Extract the [X, Y] coordinate from the center of the cell holding the provided text.  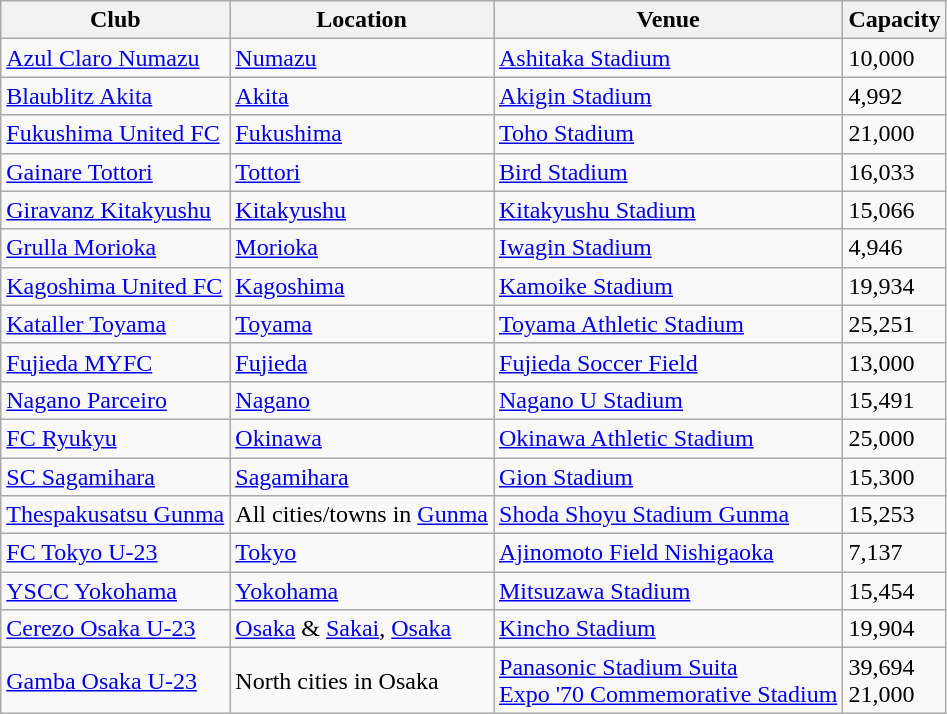
Toho Stadium [668, 134]
YSCC Yokohama [116, 591]
Azul Claro Numazu [116, 58]
25,251 [894, 324]
Fukushima United FC [116, 134]
Capacity [894, 20]
SC Sagamihara [116, 477]
Club [116, 20]
Numazu [362, 58]
Akita [362, 96]
Gion Stadium [668, 477]
Kitakyushu Stadium [668, 210]
15,253 [894, 515]
Morioka [362, 248]
Cerezo Osaka U-23 [116, 629]
Blaublitz Akita [116, 96]
Sagamihara [362, 477]
4,946 [894, 248]
Panasonic Stadium SuitaExpo '70 Commemorative Stadium [668, 680]
Location [362, 20]
21,000 [894, 134]
Kataller Toyama [116, 324]
Kagoshima [362, 286]
15,300 [894, 477]
Gainare Tottori [116, 172]
Iwagin Stadium [668, 248]
Nagano Parceiro [116, 400]
25,000 [894, 438]
FC Ryukyu [116, 438]
Fujieda [362, 362]
19,934 [894, 286]
15,491 [894, 400]
FC Tokyo U-23 [116, 553]
Mitsuzawa Stadium [668, 591]
15,454 [894, 591]
Toyama Athletic Stadium [668, 324]
7,137 [894, 553]
Tottori [362, 172]
Ashitaka Stadium [668, 58]
Fujieda MYFC [116, 362]
39,69421,000 [894, 680]
North cities in Osaka [362, 680]
Kincho Stadium [668, 629]
15,066 [894, 210]
Grulla Morioka [116, 248]
Thespakusatsu Gunma [116, 515]
Shoda Shoyu Stadium Gunma [668, 515]
Bird Stadium [668, 172]
Yokohama [362, 591]
Kitakyushu [362, 210]
Ajinomoto Field Nishigaoka [668, 553]
Giravanz Kitakyushu [116, 210]
Venue [668, 20]
16,033 [894, 172]
Kagoshima United FC [116, 286]
Nagano U Stadium [668, 400]
Fujieda Soccer Field [668, 362]
Okinawa [362, 438]
19,904 [894, 629]
Gamba Osaka U-23 [116, 680]
4,992 [894, 96]
Osaka & Sakai, Osaka [362, 629]
10,000 [894, 58]
Tokyo [362, 553]
13,000 [894, 362]
Fukushima [362, 134]
Kamoike Stadium [668, 286]
Okinawa Athletic Stadium [668, 438]
Toyama [362, 324]
Akigin Stadium [668, 96]
All cities/towns in Gunma [362, 515]
Nagano [362, 400]
